Identify which cell holds the provided text, then report its [X, Y] central coordinate. 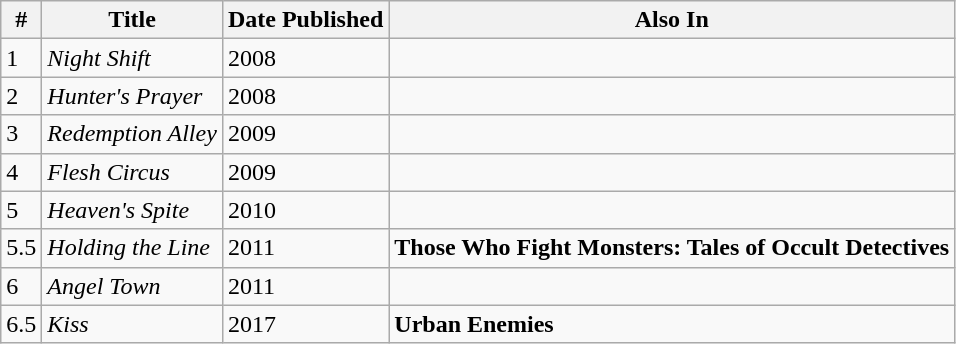
Heaven's Spite [132, 210]
2 [22, 96]
2010 [305, 210]
# [22, 20]
6.5 [22, 324]
Those Who Fight Monsters: Tales of Occult Detectives [672, 248]
Night Shift [132, 58]
2017 [305, 324]
Also In [672, 20]
Hunter's Prayer [132, 96]
5 [22, 210]
4 [22, 172]
3 [22, 134]
Date Published [305, 20]
Angel Town [132, 286]
6 [22, 286]
Kiss [132, 324]
Flesh Circus [132, 172]
Urban Enemies [672, 324]
Redemption Alley [132, 134]
5.5 [22, 248]
1 [22, 58]
Holding the Line [132, 248]
Title [132, 20]
